Capture the cell that displays the provided text and extract its (X, Y) central coordinate. 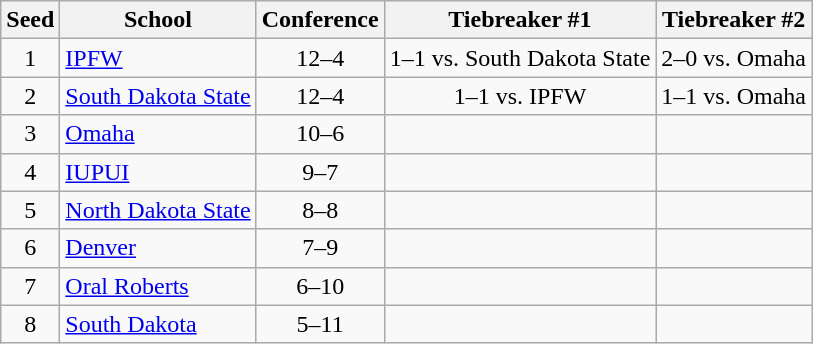
7–9 (320, 248)
1 (30, 58)
2–0 vs. Omaha (734, 58)
South Dakota (158, 324)
9–7 (320, 172)
6–10 (320, 286)
School (158, 20)
Omaha (158, 134)
1–1 vs. Omaha (734, 96)
South Dakota State (158, 96)
1–1 vs. South Dakota State (520, 58)
10–6 (320, 134)
North Dakota State (158, 210)
6 (30, 248)
IPFW (158, 58)
3 (30, 134)
4 (30, 172)
Oral Roberts (158, 286)
Tiebreaker #2 (734, 20)
1–1 vs. IPFW (520, 96)
IUPUI (158, 172)
2 (30, 96)
Tiebreaker #1 (520, 20)
7 (30, 286)
Denver (158, 248)
8 (30, 324)
Conference (320, 20)
5–11 (320, 324)
Seed (30, 20)
8–8 (320, 210)
5 (30, 210)
